Search for the cell housing the specified text and yield its (X, Y) center coordinate. 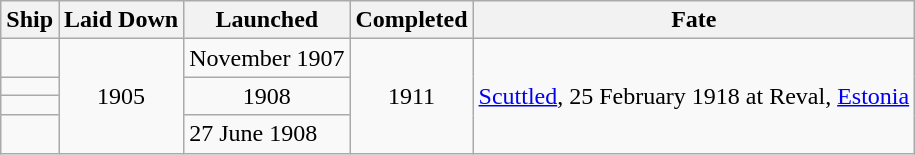
27 June 1908 (267, 134)
November 1907 (267, 58)
Completed (412, 20)
Ship (30, 20)
Launched (267, 20)
Laid Down (122, 20)
1905 (122, 96)
Fate (694, 20)
1911 (412, 96)
1908 (267, 96)
Scuttled, 25 February 1918 at Reval, Estonia (694, 96)
